Provide the (X, Y) coordinate of the cell's center where the given text is located.  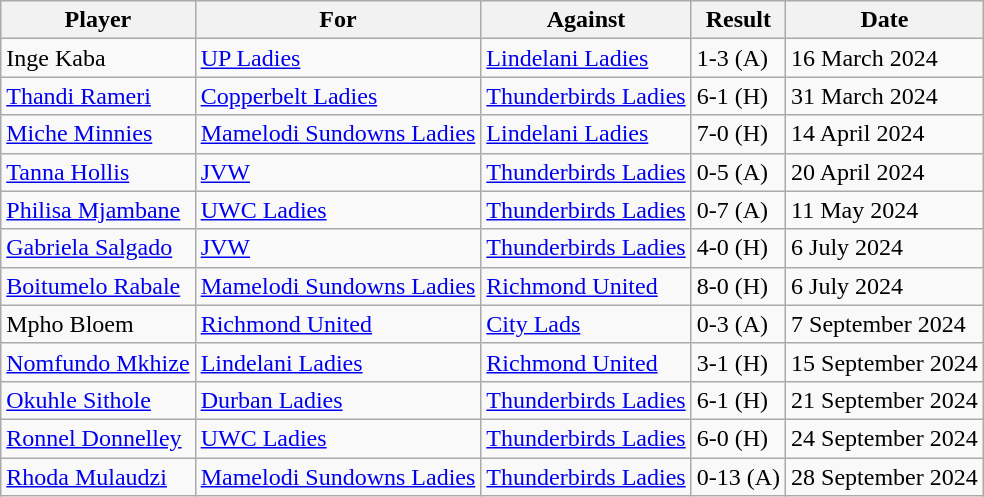
Tanna Hollis (98, 172)
8-0 (H) (738, 286)
6-0 (H) (738, 438)
Rhoda Mulaudzi (98, 477)
Nomfundo Mkhize (98, 362)
Copperbelt Ladies (338, 96)
Ronnel Donnelley (98, 438)
City Lads (586, 324)
3-1 (H) (738, 362)
Against (586, 20)
Gabriela Salgado (98, 248)
For (338, 20)
Okuhle Sithole (98, 400)
24 September 2024 (885, 438)
0-13 (A) (738, 477)
4-0 (H) (738, 248)
Mpho Bloem (98, 324)
31 March 2024 (885, 96)
Inge Kaba (98, 58)
21 September 2024 (885, 400)
0-3 (A) (738, 324)
0-7 (A) (738, 210)
1-3 (A) (738, 58)
20 April 2024 (885, 172)
7-0 (H) (738, 134)
Thandi Rameri (98, 96)
Boitumelo Rabale (98, 286)
28 September 2024 (885, 477)
Player (98, 20)
16 March 2024 (885, 58)
11 May 2024 (885, 210)
Philisa Mjambane (98, 210)
7 September 2024 (885, 324)
Miche Minnies (98, 134)
Result (738, 20)
Durban Ladies (338, 400)
Date (885, 20)
0-5 (A) (738, 172)
15 September 2024 (885, 362)
14 April 2024 (885, 134)
UP Ladies (338, 58)
